Locate the cell with the specified text and output its [X, Y] center coordinate. 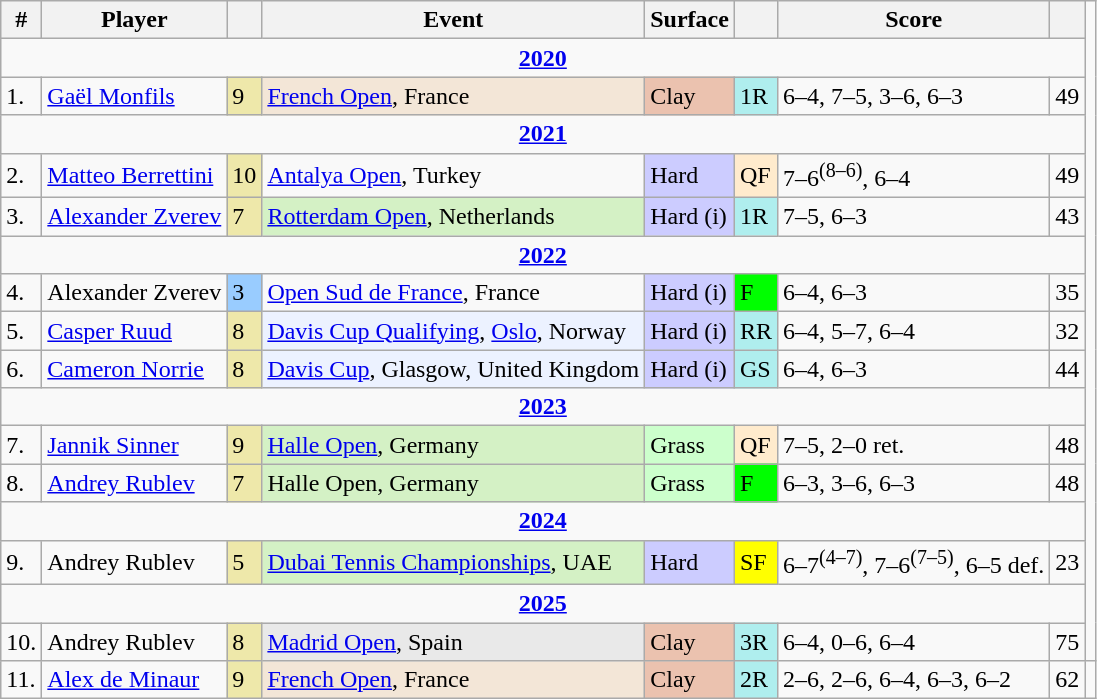
2025 [543, 604]
6–4, 7–5, 3–6, 6–3 [913, 96]
2–6, 2–6, 6–4, 6–3, 6–2 [913, 680]
62 [1068, 680]
Player [134, 20]
Dubai Tennis Championships, UAE [454, 562]
75 [1068, 642]
2. [22, 176]
RR [756, 331]
Event [454, 20]
Jannik Sinner [134, 445]
Cameron Norrie [134, 369]
Rotterdam Open, Netherlands [454, 217]
2024 [543, 521]
Casper Ruud [134, 331]
7–5, 2–0 ret. [913, 445]
6–4, 0–6, 6–4 [913, 642]
3 [244, 293]
44 [1068, 369]
6. [22, 369]
2023 [543, 407]
Gaël Monfils [134, 96]
2020 [543, 58]
5 [244, 562]
6–4, 5–7, 6–4 [913, 331]
3. [22, 217]
Score [913, 20]
11. [22, 680]
Matteo Berrettini [134, 176]
9. [22, 562]
10. [22, 642]
Antalya Open, Turkey [454, 176]
Davis Cup, Glasgow, United Kingdom [454, 369]
7–6(8–6), 6–4 [913, 176]
Davis Cup Qualifying, Oslo, Norway [454, 331]
3R [756, 642]
7. [22, 445]
32 [1068, 331]
2R [756, 680]
6–3, 3–6, 6–3 [913, 483]
SF [756, 562]
# [22, 20]
2021 [543, 134]
7–5, 6–3 [913, 217]
GS [756, 369]
10 [244, 176]
23 [1068, 562]
2022 [543, 255]
1. [22, 96]
5. [22, 331]
Surface [690, 20]
Alex de Minaur [134, 680]
4. [22, 293]
8. [22, 483]
35 [1068, 293]
Madrid Open, Spain [454, 642]
6–7(4–7), 7–6(7–5), 6–5 def. [913, 562]
Open Sud de France, France [454, 293]
43 [1068, 217]
